For the text-containing cell, return its midpoint in [x, y] coordinate format. 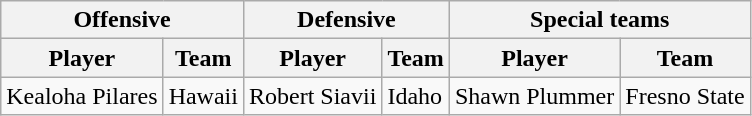
Shawn Plummer [534, 96]
Hawaii [203, 96]
Idaho [416, 96]
Kealoha Pilares [82, 96]
Robert Siavii [312, 96]
Defensive [346, 20]
Offensive [122, 20]
Fresno State [685, 96]
Special teams [600, 20]
